Determine the [X, Y] coordinate at the center of the cell enclosing the given text.  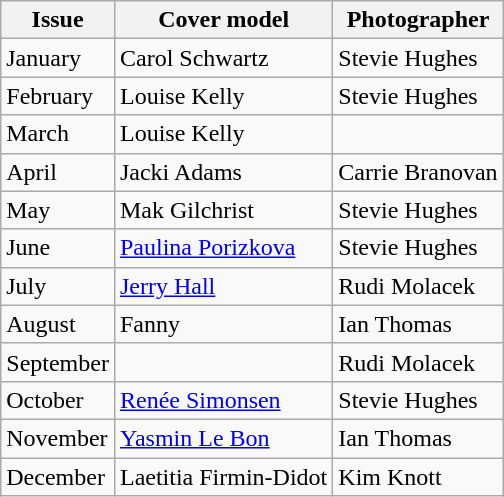
August [58, 324]
Carrie Branovan [418, 172]
Jerry Hall [223, 286]
Fanny [223, 324]
October [58, 400]
April [58, 172]
Photographer [418, 20]
March [58, 134]
July [58, 286]
Kim Knott [418, 477]
February [58, 96]
Renée Simonsen [223, 400]
Carol Schwartz [223, 58]
Cover model [223, 20]
Jacki Adams [223, 172]
June [58, 248]
January [58, 58]
November [58, 438]
December [58, 477]
Mak Gilchrist [223, 210]
September [58, 362]
Yasmin Le Bon [223, 438]
Paulina Porizkova [223, 248]
Issue [58, 20]
Laetitia Firmin-Didot [223, 477]
May [58, 210]
